Determine the [x, y] coordinate at the center of the cell enclosing the given text.  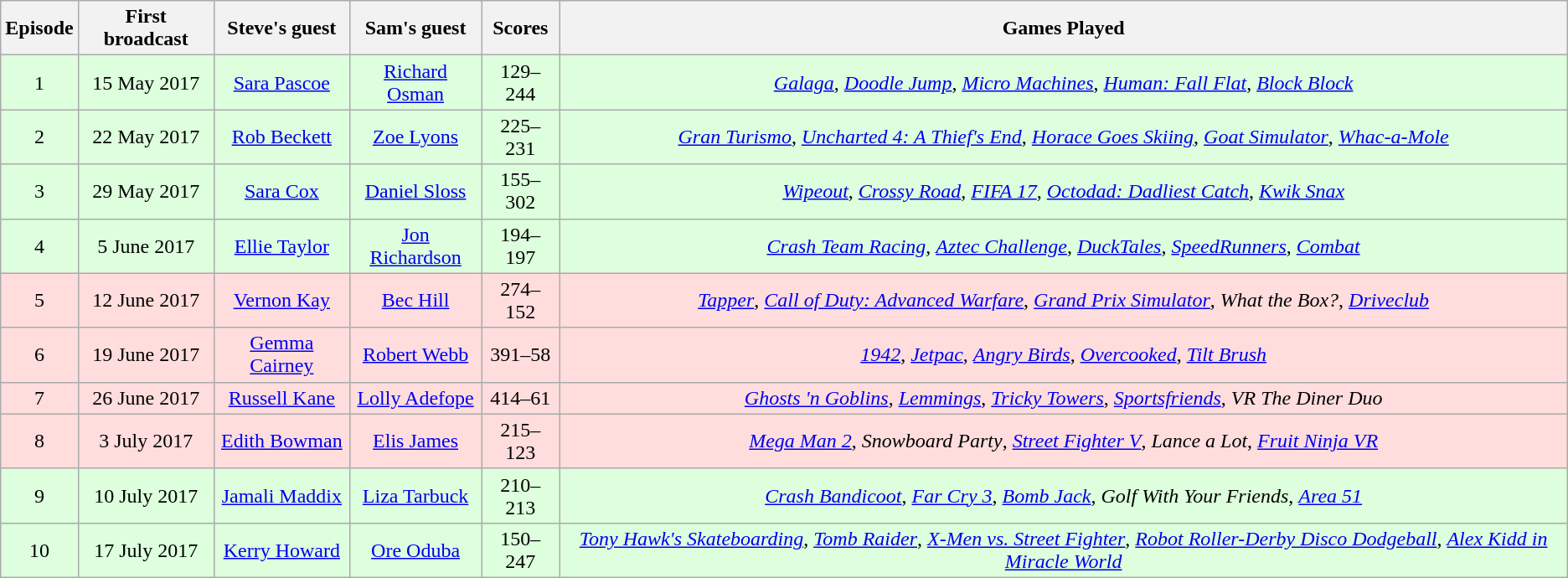
150–247 [521, 550]
Ore Oduba [415, 550]
Tapper, Call of Duty: Advanced Warfare, Grand Prix Simulator, What the Box?, Driveclub [1064, 300]
3 [39, 191]
3 July 2017 [146, 441]
155–302 [521, 191]
Bec Hill [415, 300]
Wipeout, Crossy Road, FIFA 17, Octodad: Dadliest Catch, Kwik Snax [1064, 191]
2 [39, 137]
Edith Bowman [281, 441]
7 [39, 398]
Sam's guest [415, 28]
22 May 2017 [146, 137]
12 June 2017 [146, 300]
15 May 2017 [146, 82]
Vernon Kay [281, 300]
9 [39, 496]
129–244 [521, 82]
Ellie Taylor [281, 246]
391–58 [521, 355]
215–123 [521, 441]
Games Played [1064, 28]
Steve's guest [281, 28]
Robert Webb [415, 355]
Richard Osman [415, 82]
Liza Tarbuck [415, 496]
10 [39, 550]
Rob Beckett [281, 137]
Jon Richardson [415, 246]
Elis James [415, 441]
Episode [39, 28]
Scores [521, 28]
Gran Turismo, Uncharted 4: A Thief's End, Horace Goes Skiing, Goat Simulator, Whac-a-Mole [1064, 137]
Crash Bandicoot, Far Cry 3, Bomb Jack, Golf With Your Friends, Area 51 [1064, 496]
29 May 2017 [146, 191]
6 [39, 355]
Crash Team Racing, Aztec Challenge, DuckTales, SpeedRunners, Combat [1064, 246]
Kerry Howard [281, 550]
194–197 [521, 246]
19 June 2017 [146, 355]
First broadcast [146, 28]
274–152 [521, 300]
210–213 [521, 496]
Sara Cox [281, 191]
8 [39, 441]
225–231 [521, 137]
17 July 2017 [146, 550]
414–61 [521, 398]
Daniel Sloss [415, 191]
10 July 2017 [146, 496]
Zoe Lyons [415, 137]
Ghosts 'n Goblins, Lemmings, Tricky Towers, Sportsfriends, VR The Diner Duo [1064, 398]
Tony Hawk's Skateboarding, Tomb Raider, X-Men vs. Street Fighter, Robot Roller-Derby Disco Dodgeball, Alex Kidd in Miracle World [1064, 550]
26 June 2017 [146, 398]
Mega Man 2, Snowboard Party, Street Fighter V, Lance a Lot, Fruit Ninja VR [1064, 441]
Galaga, Doodle Jump, Micro Machines, Human: Fall Flat, Block Block [1064, 82]
Sara Pascoe [281, 82]
1 [39, 82]
5 [39, 300]
Russell Kane [281, 398]
4 [39, 246]
Gemma Cairney [281, 355]
Lolly Adefope [415, 398]
5 June 2017 [146, 246]
1942, Jetpac, Angry Birds, Overcooked, Tilt Brush [1064, 355]
Jamali Maddix [281, 496]
